From the cell containing the given text, extract its center point as (X, Y) coordinate. 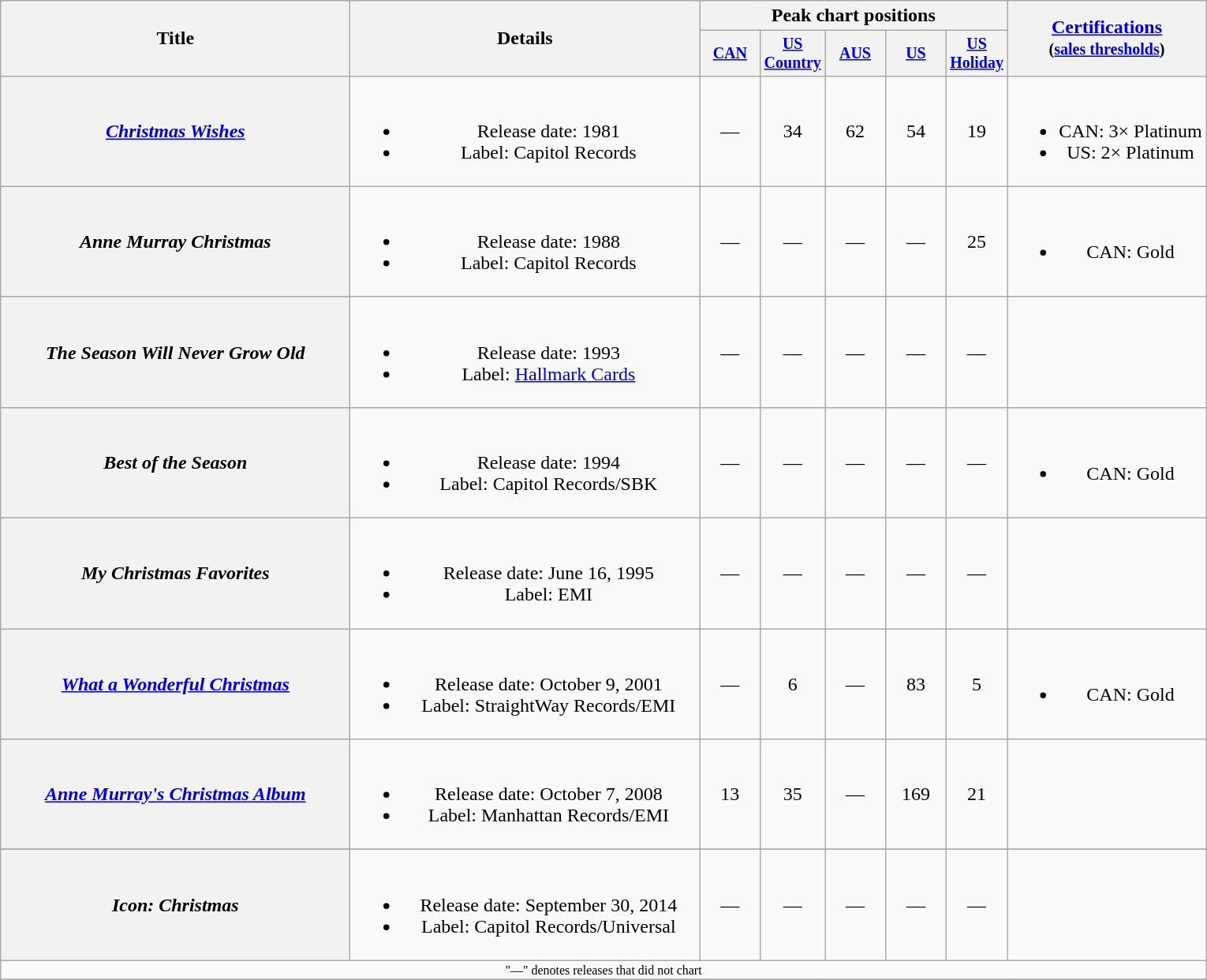
CAN: 3× PlatinumUS: 2× Platinum (1108, 131)
62 (855, 131)
What a Wonderful Christmas (175, 684)
Anne Murray Christmas (175, 241)
83 (915, 684)
US (915, 54)
"—" denotes releases that did not chart (604, 970)
Anne Murray's Christmas Album (175, 795)
Release date: September 30, 2014Label: Capitol Records/Universal (525, 905)
Release date: June 16, 1995Label: EMI (525, 574)
Best of the Season (175, 462)
Title (175, 39)
34 (793, 131)
Icon: Christmas (175, 905)
169 (915, 795)
Release date: October 9, 2001Label: StraightWay Records/EMI (525, 684)
My Christmas Favorites (175, 574)
21 (977, 795)
13 (731, 795)
The Season Will Never Grow Old (175, 352)
Release date: 1994Label: Capitol Records/SBK (525, 462)
Details (525, 39)
54 (915, 131)
6 (793, 684)
25 (977, 241)
Release date: 1993Label: Hallmark Cards (525, 352)
Release date: 1988Label: Capitol Records (525, 241)
Christmas Wishes (175, 131)
Peak chart positions (854, 16)
35 (793, 795)
Release date: 1981Label: Capitol Records (525, 131)
CAN (731, 54)
Certifications(sales thresholds) (1108, 39)
Release date: October 7, 2008Label: Manhattan Records/EMI (525, 795)
US Holiday (977, 54)
AUS (855, 54)
US Country (793, 54)
5 (977, 684)
19 (977, 131)
